Scan for the cell matching the given text and deliver its [x, y] coordinate at center. 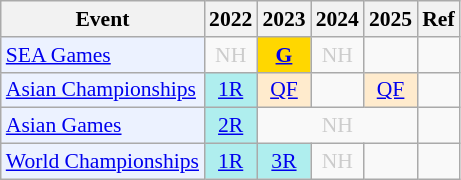
Ref [438, 19]
2025 [390, 19]
Asian Championships [102, 90]
3R [284, 162]
G [284, 55]
Asian Games [102, 126]
2023 [284, 19]
2R [230, 126]
2024 [338, 19]
World Championships [102, 162]
SEA Games [102, 55]
Event [102, 19]
2022 [230, 19]
